Extract the (x, y) coordinate from the center of the cell holding the provided text.  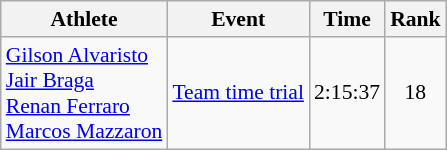
Rank (416, 19)
18 (416, 93)
Event (238, 19)
2:15:37 (347, 93)
Team time trial (238, 93)
Time (347, 19)
Athlete (84, 19)
Gilson AlvaristoJair BragaRenan FerraroMarcos Mazzaron (84, 93)
